Pinpoint the cell where the given text exists, returning its (x, y) midpoint coordinate. 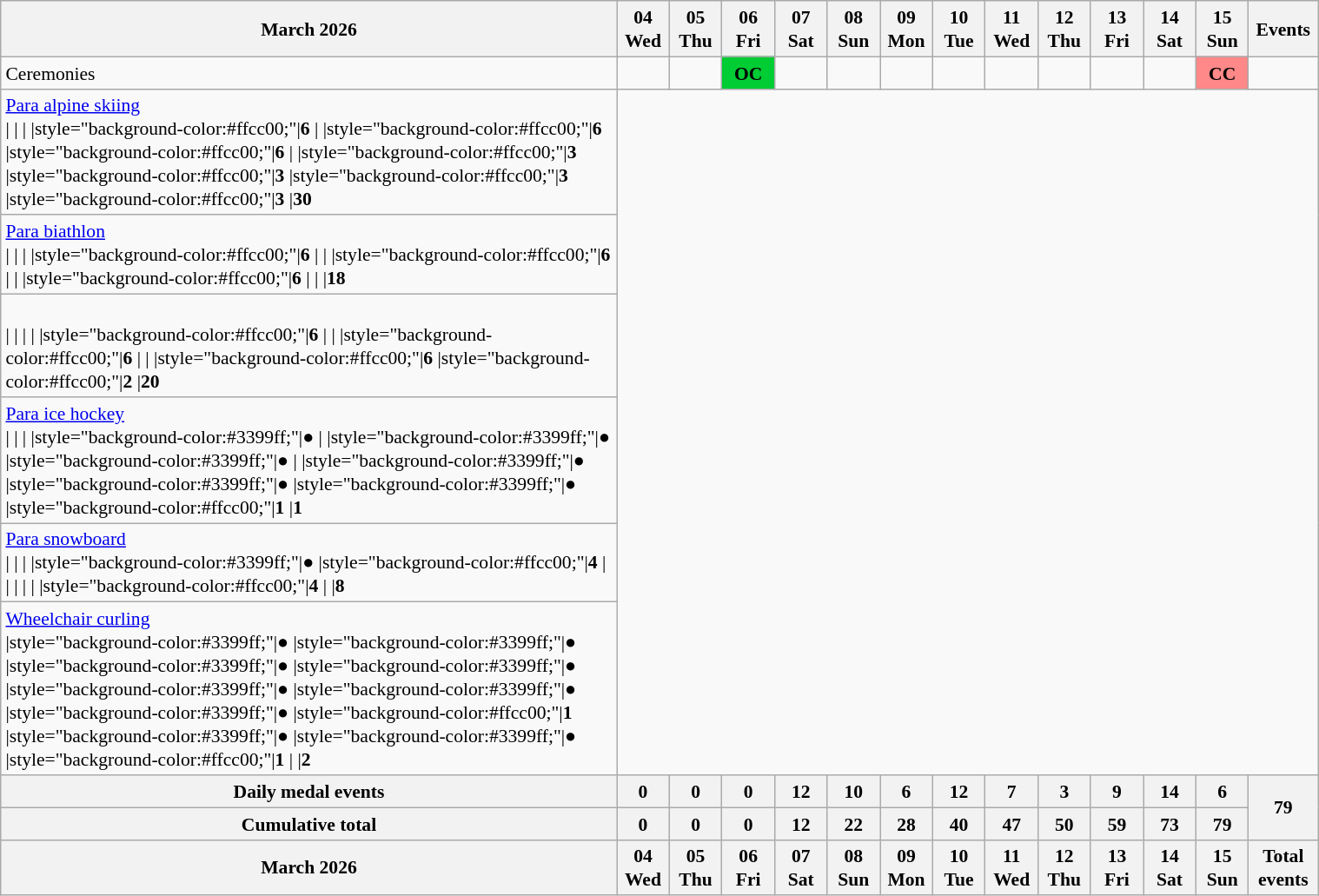
50 (1065, 824)
7 (1011, 791)
73 (1170, 824)
Events (1283, 29)
10 (853, 791)
OC (749, 73)
Para biathlon| | | |style="background-color:#ffcc00;"|6 | | |style="background-color:#ffcc00;"|6 | | |style="background-color:#ffcc00;"|6 | | |18 (308, 254)
59 (1117, 824)
Cumulative total (308, 824)
Total events (1283, 867)
14 (1170, 791)
22 (853, 824)
Ceremonies (308, 73)
Daily medal events (308, 791)
9 (1117, 791)
28 (907, 824)
40 (959, 824)
Para snowboard| | | |style="background-color:#3399ff;"|● |style="background-color:#ffcc00;"|4 | | | | | |style="background-color:#ffcc00;"|4 | |8 (308, 563)
CC (1222, 73)
47 (1011, 824)
3 (1065, 791)
